For the text-containing cell, return its midpoint in [x, y] coordinate format. 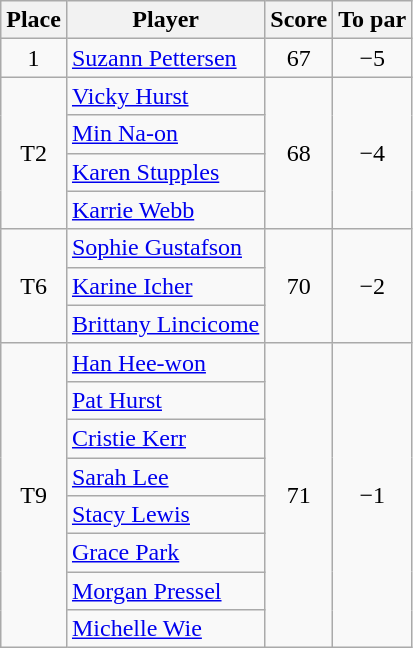
Suzann Pettersen [165, 58]
71 [299, 495]
Karine Icher [165, 286]
Cristie Kerr [165, 438]
−4 [372, 153]
70 [299, 286]
Min Na-on [165, 134]
Grace Park [165, 553]
Vicky Hurst [165, 96]
−2 [372, 286]
T6 [34, 286]
Brittany Lincicome [165, 324]
To par [372, 20]
1 [34, 58]
−1 [372, 495]
Stacy Lewis [165, 515]
67 [299, 58]
Sarah Lee [165, 477]
Karen Stupples [165, 172]
Han Hee-won [165, 362]
Place [34, 20]
Sophie Gustafson [165, 248]
Pat Hurst [165, 400]
Player [165, 20]
Morgan Pressel [165, 591]
T2 [34, 153]
Score [299, 20]
Michelle Wie [165, 629]
Karrie Webb [165, 210]
68 [299, 153]
T9 [34, 495]
−5 [372, 58]
